From the cell containing the given text, extract its center point as [x, y] coordinate. 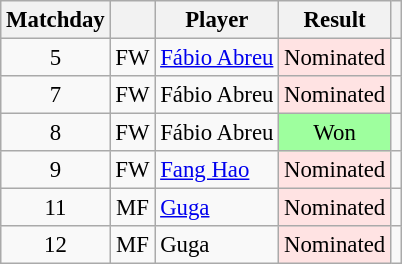
Won [335, 133]
9 [56, 170]
Matchday [56, 20]
7 [56, 95]
5 [56, 58]
12 [56, 245]
8 [56, 133]
11 [56, 208]
Player [217, 20]
Fang Hao [217, 170]
Result [335, 20]
